For the text-containing cell, return its midpoint in [x, y] coordinate format. 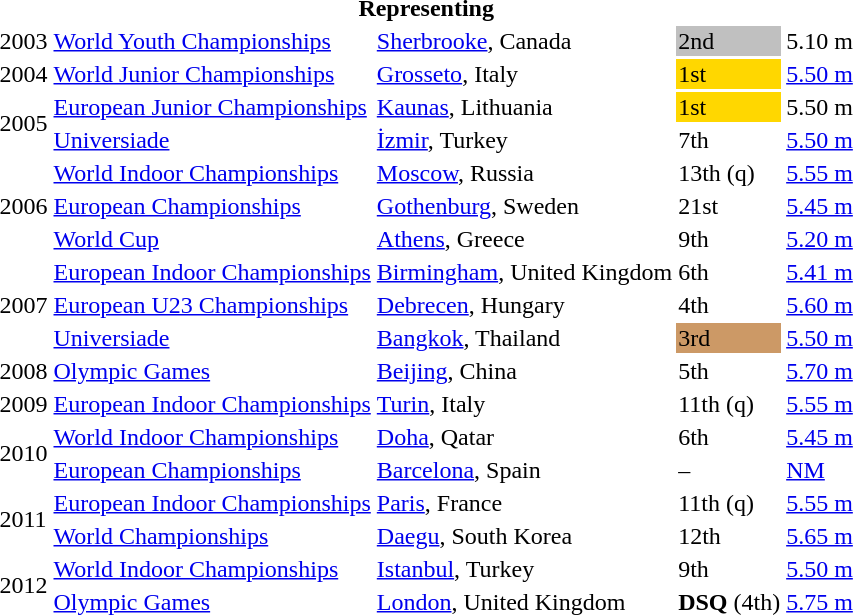
World Cup [212, 239]
Kaunas, Lithuania [524, 107]
Bangkok, Thailand [524, 338]
World Youth Championships [212, 41]
Barcelona, Spain [524, 470]
3rd [730, 338]
Olympic Games [212, 371]
World Junior Championships [212, 74]
Daegu, South Korea [524, 536]
European U23 Championships [212, 305]
13th (q) [730, 173]
Doha, Qatar [524, 437]
Gothenburg, Sweden [524, 206]
Sherbrooke, Canada [524, 41]
5th [730, 371]
European Junior Championships [212, 107]
2nd [730, 41]
21st [730, 206]
4th [730, 305]
Turin, Italy [524, 404]
Birmingham, United Kingdom [524, 272]
Moscow, Russia [524, 173]
7th [730, 140]
Istanbul, Turkey [524, 569]
İzmir, Turkey [524, 140]
Athens, Greece [524, 239]
World Championships [212, 536]
12th [730, 536]
– [730, 470]
Debrecen, Hungary [524, 305]
Beijing, China [524, 371]
Grosseto, Italy [524, 74]
Paris, France [524, 503]
